Determine the [x, y] coordinate at the center of the cell enclosing the given text.  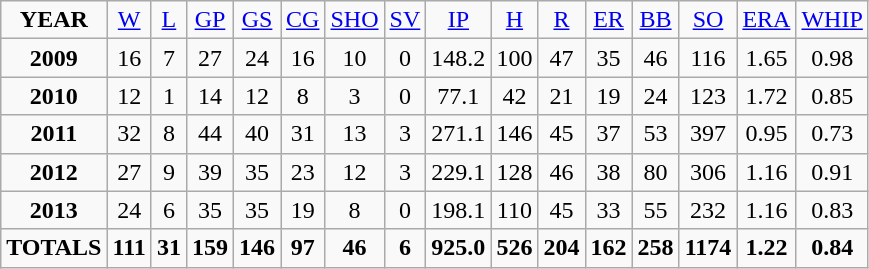
0.73 [832, 134]
W [129, 20]
2013 [54, 210]
YEAR [54, 20]
1.72 [766, 96]
77.1 [458, 96]
ER [608, 20]
WHIP [832, 20]
R [562, 20]
232 [708, 210]
40 [258, 134]
0.83 [832, 210]
10 [354, 58]
GP [210, 20]
2009 [54, 58]
55 [656, 210]
42 [514, 96]
1.22 [766, 248]
526 [514, 248]
47 [562, 58]
123 [708, 96]
9 [168, 172]
ERA [766, 20]
23 [303, 172]
0.91 [832, 172]
53 [656, 134]
111 [129, 248]
33 [608, 210]
2011 [54, 134]
44 [210, 134]
198.1 [458, 210]
925.0 [458, 248]
100 [514, 58]
IP [458, 20]
H [514, 20]
13 [354, 134]
39 [210, 172]
21 [562, 96]
37 [608, 134]
128 [514, 172]
SO [708, 20]
0.84 [832, 248]
0.98 [832, 58]
306 [708, 172]
38 [608, 172]
271.1 [458, 134]
SHO [354, 20]
CG [303, 20]
L [168, 20]
2010 [54, 96]
32 [129, 134]
258 [656, 248]
204 [562, 248]
116 [708, 58]
SV [405, 20]
GS [258, 20]
2012 [54, 172]
7 [168, 58]
1 [168, 96]
0.85 [832, 96]
1174 [708, 248]
97 [303, 248]
162 [608, 248]
229.1 [458, 172]
BB [656, 20]
0.95 [766, 134]
80 [656, 172]
159 [210, 248]
110 [514, 210]
TOTALS [54, 248]
1.65 [766, 58]
148.2 [458, 58]
397 [708, 134]
14 [210, 96]
